Scan for the cell matching the given text and deliver its [X, Y] coordinate at center. 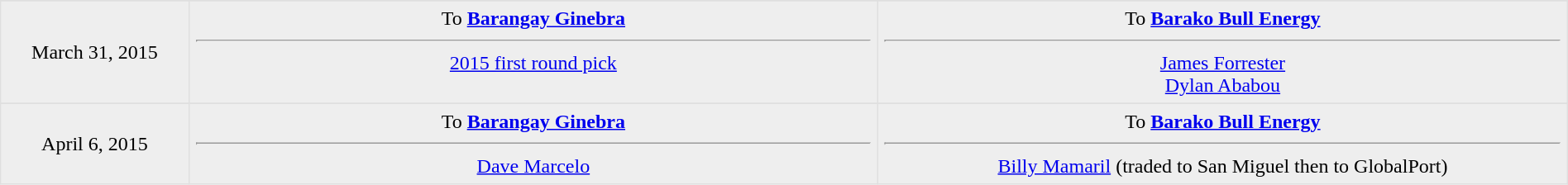
April 6, 2015 [94, 144]
To Barangay GinebraDave Marcelo [533, 144]
To Barako Bull EnergyJames ForresterDylan Ababou [1223, 52]
March 31, 2015 [94, 52]
To Barako Bull EnergyBilly Mamaril (traded to San Miguel then to GlobalPort) [1223, 144]
To Barangay Ginebra2015 first round pick [533, 52]
